Search for the cell housing the specified text and yield its [x, y] center coordinate. 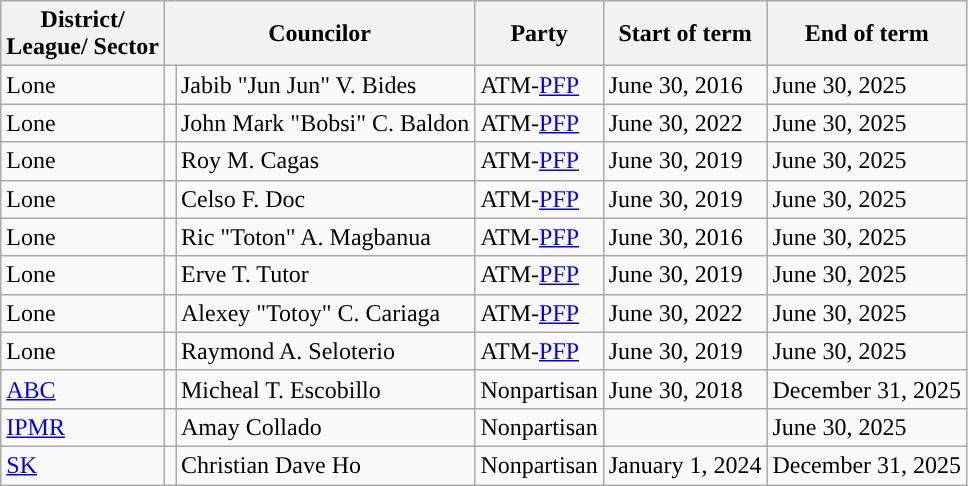
ABC [83, 389]
Christian Dave Ho [326, 465]
John Mark "Bobsi" C. Baldon [326, 123]
Ric "Toton" A. Magbanua [326, 237]
Alexey "Totoy" C. Cariaga [326, 313]
Roy M. Cagas [326, 161]
Celso F. Doc [326, 199]
Amay Collado [326, 427]
SK [83, 465]
Party [539, 34]
Raymond A. Seloterio [326, 351]
IPMR [83, 427]
Jabib "Jun Jun" V. Bides [326, 85]
Micheal T. Escobillo [326, 389]
June 30, 2018 [685, 389]
Start of term [685, 34]
Councilor [319, 34]
January 1, 2024 [685, 465]
End of term [867, 34]
Erve T. Tutor [326, 275]
District/League/ Sector [83, 34]
